Detect which cell encompasses the target text, then output its (X, Y) center coordinate. 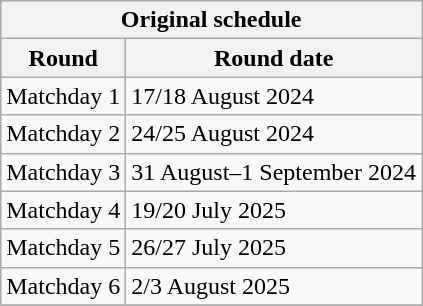
Matchday 1 (64, 96)
19/20 July 2025 (274, 210)
Matchday 5 (64, 248)
2/3 August 2025 (274, 286)
26/27 July 2025 (274, 248)
24/25 August 2024 (274, 134)
Matchday 4 (64, 210)
Matchday 6 (64, 286)
Matchday 3 (64, 172)
Original schedule (212, 20)
17/18 August 2024 (274, 96)
Round date (274, 58)
Matchday 2 (64, 134)
31 August–1 September 2024 (274, 172)
Round (64, 58)
